Extract the [X, Y] coordinate from the center of the cell holding the provided text.  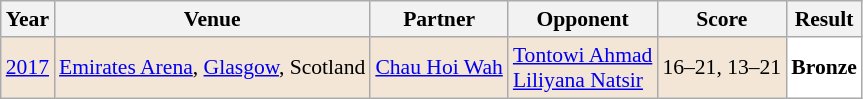
Emirates Arena, Glasgow, Scotland [212, 68]
Partner [439, 19]
Bronze [824, 68]
2017 [28, 68]
Year [28, 19]
Opponent [583, 19]
Chau Hoi Wah [439, 68]
Tontowi Ahmad Liliyana Natsir [583, 68]
Venue [212, 19]
16–21, 13–21 [722, 68]
Score [722, 19]
Result [824, 19]
